Return (X, Y) of the center of cell containing provided text 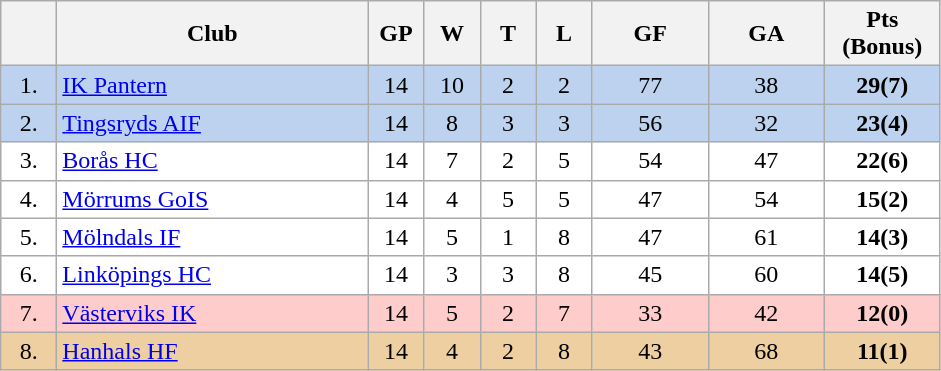
Mölndals IF (212, 237)
Mörrums GoIS (212, 199)
5. (29, 237)
45 (650, 275)
Tingsryds AIF (212, 123)
32 (766, 123)
14(3) (882, 237)
W (452, 34)
60 (766, 275)
29(7) (882, 85)
77 (650, 85)
T (508, 34)
2. (29, 123)
33 (650, 313)
7. (29, 313)
Linköpings HC (212, 275)
Borås HC (212, 161)
6. (29, 275)
8. (29, 351)
61 (766, 237)
38 (766, 85)
68 (766, 351)
1. (29, 85)
GF (650, 34)
42 (766, 313)
4. (29, 199)
56 (650, 123)
22(6) (882, 161)
Pts (Bonus) (882, 34)
1 (508, 237)
15(2) (882, 199)
23(4) (882, 123)
L (564, 34)
43 (650, 351)
Hanhals HF (212, 351)
IK Pantern (212, 85)
GA (766, 34)
12(0) (882, 313)
11(1) (882, 351)
3. (29, 161)
14(5) (882, 275)
GP (396, 34)
10 (452, 85)
Västerviks IK (212, 313)
Club (212, 34)
